Return the (X, Y) coordinate for the center point of the cell that contains the specified text.  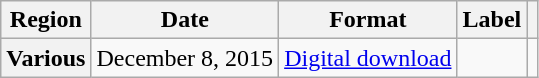
Various (46, 58)
Format (368, 20)
Date (185, 20)
Region (46, 20)
Label (492, 20)
December 8, 2015 (185, 58)
Digital download (368, 58)
